Find where the given text appears and provide that cell's center as [X, Y] coordinate. 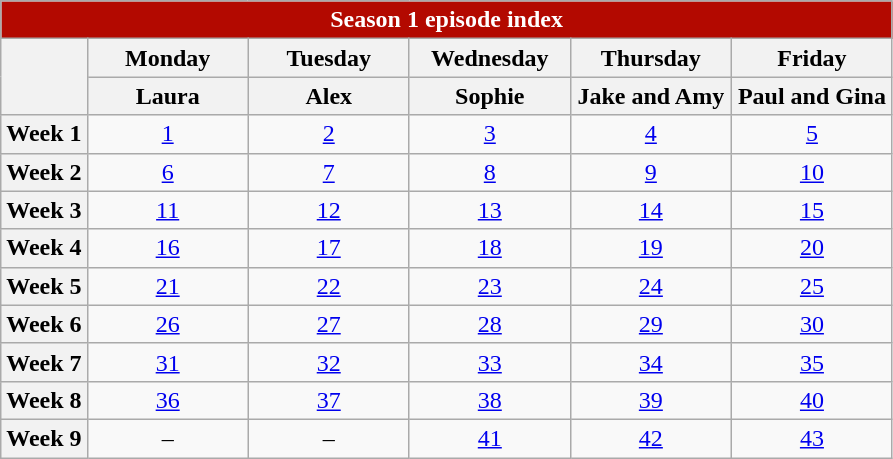
Week 7 [44, 362]
Monday [168, 58]
5 [812, 134]
16 [168, 248]
39 [650, 400]
Wednesday [490, 58]
Friday [812, 58]
17 [328, 248]
42 [650, 438]
15 [812, 210]
31 [168, 362]
Week 3 [44, 210]
Week 6 [44, 324]
34 [650, 362]
35 [812, 362]
32 [328, 362]
9 [650, 172]
27 [328, 324]
3 [490, 134]
11 [168, 210]
12 [328, 210]
6 [168, 172]
Week 9 [44, 438]
10 [812, 172]
28 [490, 324]
26 [168, 324]
30 [812, 324]
Week 8 [44, 400]
36 [168, 400]
23 [490, 286]
21 [168, 286]
Laura [168, 96]
33 [490, 362]
18 [490, 248]
38 [490, 400]
29 [650, 324]
Tuesday [328, 58]
41 [490, 438]
Jake and Amy [650, 96]
Week 1 [44, 134]
Sophie [490, 96]
Week 5 [44, 286]
Alex [328, 96]
4 [650, 134]
Season 1 episode index [447, 20]
37 [328, 400]
Week 2 [44, 172]
40 [812, 400]
20 [812, 248]
24 [650, 286]
8 [490, 172]
7 [328, 172]
Paul and Gina [812, 96]
Thursday [650, 58]
43 [812, 438]
25 [812, 286]
13 [490, 210]
Week 4 [44, 248]
2 [328, 134]
22 [328, 286]
19 [650, 248]
1 [168, 134]
14 [650, 210]
